Determine the [x, y] coordinate at the center of the cell enclosing the given text.  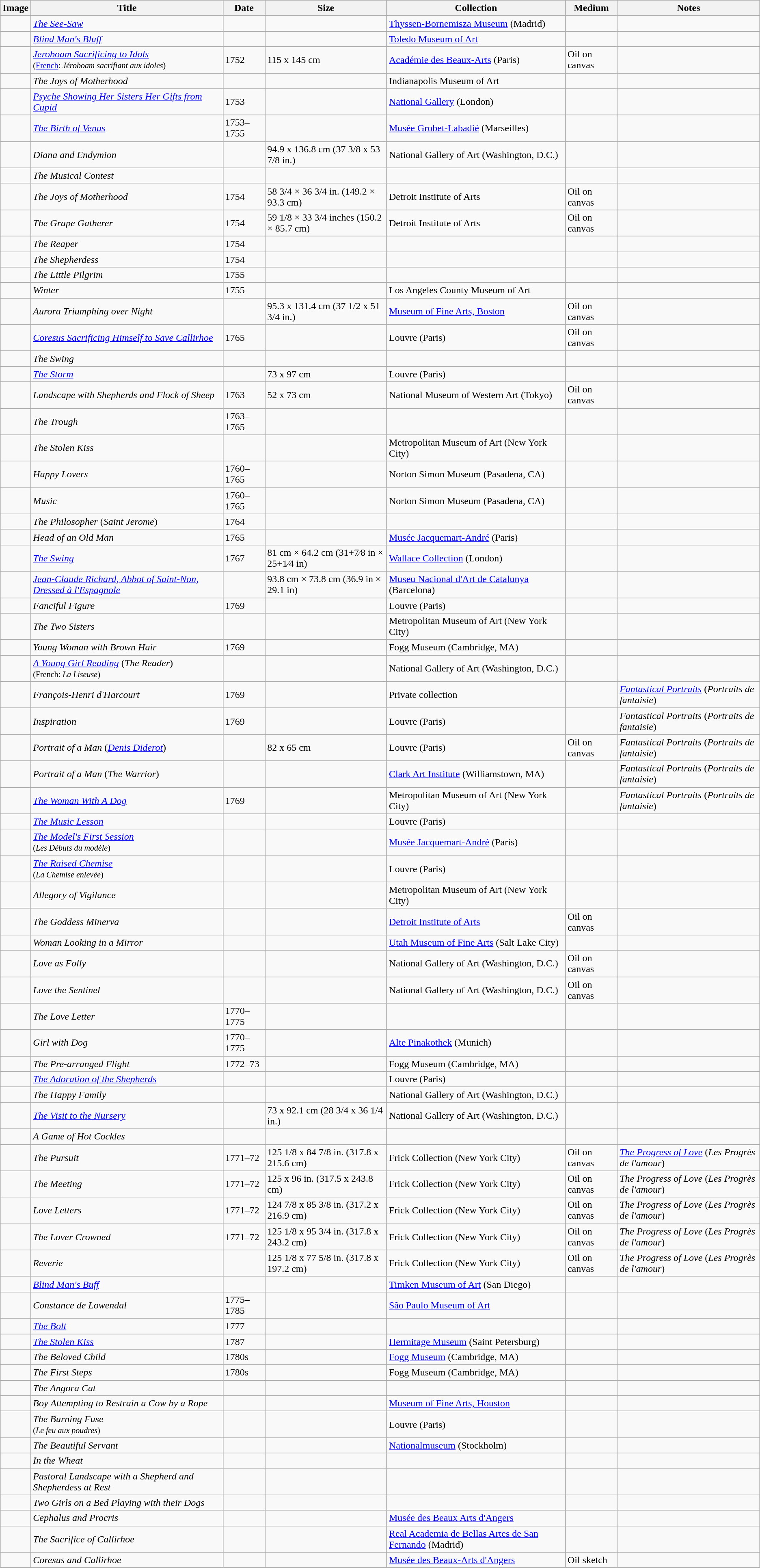
Title [127, 8]
Coresus Sacrificing Himself to Save Callirhoe [127, 338]
73 x 97 cm [326, 374]
58 3/4 × 36 3/4 in. (149.2 × 93.3 cm) [326, 197]
Real Academia de Bellas Artes de San Fernando (Madrid) [476, 1539]
125 1/8 x 84 7/8 in. (317.8 x 215.6 cm) [326, 1158]
Love as Folly [127, 964]
Museum of Fine Arts, Boston [476, 311]
Date [244, 8]
François-Henri d'Harcourt [127, 695]
1787 [244, 1342]
Two Girls on a Bed Playing with their Dogs [127, 1503]
95.3 x 131.4 cm (37 1/2 x 51 3/4 in.) [326, 311]
Portrait of a Man (The Warrior) [127, 774]
The Two Sisters [127, 626]
The Meeting [127, 1184]
Portrait of a Man (Denis Diderot) [127, 747]
Alte Pinakothek (Munich) [476, 1043]
Jean-Claude Richard, Abbot of Saint-Non, Dressed à l'Espagnole [127, 584]
Utah Museum of Fine Arts (Salt Lake City) [476, 942]
Young Woman with Brown Hair [127, 648]
1767 [244, 558]
The Trough [127, 422]
Museu Nacional d'Art de Catalunya (Barcelona) [476, 584]
1764 [244, 522]
Hermitage Museum (Saint Petersburg) [476, 1342]
The Birth of Venus [127, 128]
Fanciful Figure [127, 606]
The Woman With A Dog [127, 800]
The Shepherdess [127, 260]
Happy Lovers [127, 474]
Blind Man's Buff [127, 1284]
The Beautiful Servant [127, 1445]
Musée des Beaux Arts d'Angers [476, 1518]
125 x 96 in. (317.5 x 243.8 cm) [326, 1184]
National Museum of Western Art (Tokyo) [476, 395]
Toledo Museum of Art [476, 39]
The Philosopher (Saint Jerome) [127, 522]
The Burning Fuse(Le feu aux poudres) [127, 1424]
Landscape with Shepherds and Flock of Sheep [127, 395]
Aurora Triumphing over Night [127, 311]
Diana and Endymion [127, 154]
The Beloved Child [127, 1357]
124 7/8 x 85 3/8 in. (317.2 x 216.9 cm) [326, 1211]
Psyche Showing Her Sisters Her Gifts from Cupid [127, 102]
125 1/8 x 95 3/4 in. (317.8 x 243.2 cm) [326, 1237]
The Angora Cat [127, 1388]
1753–1755 [244, 128]
The Raised Chemise(La Chemise enlevée) [127, 868]
The Musical Contest [127, 175]
Winter [127, 290]
The Sacrifice of Callirhoe [127, 1539]
The Grape Gatherer [127, 223]
Love the Sentinel [127, 990]
A Game of Hot Cockles [127, 1137]
1775–1785 [244, 1305]
São Paulo Museum of Art [476, 1305]
125 1/8 x 77 5/8 in. (317.8 x 197.2 cm) [326, 1263]
59 1/8 × 33 3/4 inches (150.2 × 85.7 cm) [326, 223]
1763–1765 [244, 422]
Private collection [476, 695]
A Young Girl Reading (The Reader)(French: La Liseuse) [127, 669]
1753 [244, 102]
Boy Attempting to Restrain a Cow by a Rope [127, 1403]
Girl with Dog [127, 1043]
Timken Museum of Art (San Diego) [476, 1284]
The Adoration of the Shepherds [127, 1079]
The Goddess Minerva [127, 921]
Nationalmuseum (Stockholm) [476, 1445]
Jeroboam Sacrificing to Idols(French: Jéroboam sacrifiant aux idoles) [127, 60]
81 cm × 64.2 cm (31+7⁄8 in × 25+1⁄4 in) [326, 558]
The Happy Family [127, 1095]
The Pre-arranged Flight [127, 1064]
1777 [244, 1326]
94.9 x 136.8 cm (37 3/8 x 53 7/8 in.) [326, 154]
The Storm [127, 374]
Medium [591, 8]
73 x 92.1 cm (28 3/4 x 36 1/4 in.) [326, 1115]
Cephalus and Procris [127, 1518]
Thyssen-Bornemisza Museum (Madrid) [476, 24]
Clark Art Institute (Williamstown, MA) [476, 774]
Image [15, 8]
Oil sketch [591, 1560]
Indianapolis Museum of Art [476, 81]
Size [326, 8]
93.8 cm × 73.8 cm (36.9 in × 29.1 in) [326, 584]
1752 [244, 60]
Coresus and Callirhoe [127, 1560]
Pastoral Landscape with a Shepherd and Shepherdess at Rest [127, 1482]
Head of an Old Man [127, 537]
Museum of Fine Arts, Houston [476, 1403]
The See-Saw [127, 24]
Allegory of Vigilance [127, 895]
Los Angeles County Museum of Art [476, 290]
In the Wheat [127, 1461]
Académie des Beaux-Arts (Paris) [476, 60]
Wallace Collection (London) [476, 558]
Love Letters [127, 1211]
National Gallery (London) [476, 102]
Woman Looking in a Mirror [127, 942]
52 x 73 cm [326, 395]
Musée Grobet-Labadié (Marseilles) [476, 128]
Inspiration [127, 721]
The Music Lesson [127, 821]
The Reaper [127, 244]
115 x 145 cm [326, 60]
The Pursuit [127, 1158]
Musée des Beaux-Arts d'Angers [476, 1560]
1772–73 [244, 1064]
1763 [244, 395]
Music [127, 500]
The Visit to the Nursery [127, 1115]
82 x 65 cm [326, 747]
The Lover Crowned [127, 1237]
The Bolt [127, 1326]
Collection [476, 8]
Constance de Lowendal [127, 1305]
Reverie [127, 1263]
The Model's First Session(Les Débuts du modèle) [127, 842]
The Little Pilgrim [127, 275]
The First Steps [127, 1373]
Blind Man's Bluff [127, 39]
Notes [689, 8]
The Love Letter [127, 1016]
